Return the (X, Y) coordinate for the center point of the cell that contains the specified text.  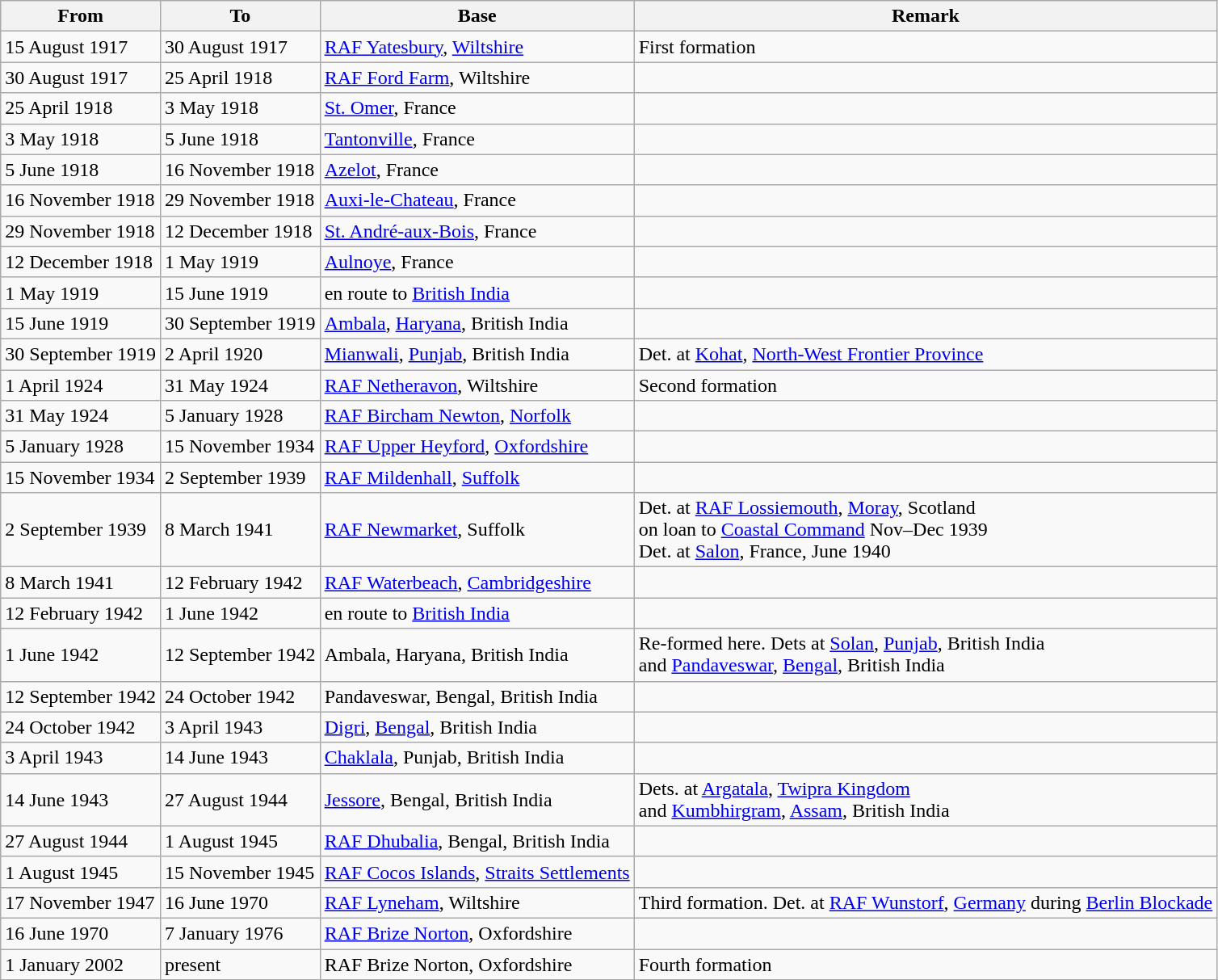
Det. at Kohat, North-West Frontier Province (926, 354)
RAF Ford Farm, Wiltshire (477, 78)
1 April 1924 (81, 385)
Chaklala, Punjab, British India (477, 758)
Dets. at Argatala, Twipra Kingdom and Kumbhirgram, Assam, British India (926, 800)
Det. at RAF Lossiemouth, Moray, Scotland on loan to Coastal Command Nov–Dec 1939 Det. at Salon, France, June 1940 (926, 530)
RAF Netheravon, Wiltshire (477, 385)
Fourth formation (926, 964)
Pandaveswar, Bengal, British India (477, 696)
Re-formed here. Dets at Solan, Punjab, British India and Pandaveswar, Bengal, British India (926, 654)
Digri, Bengal, British India (477, 727)
Azelot, France (477, 170)
RAF Newmarket, Suffolk (477, 530)
Jessore, Bengal, British India (477, 800)
First formation (926, 47)
2 April 1920 (240, 354)
15 November 1945 (240, 872)
Second formation (926, 385)
Tantonville, France (477, 139)
RAF Yatesbury, Wiltshire (477, 47)
7 January 1976 (240, 933)
RAF Lyneham, Wiltshire (477, 902)
RAF Dhubalia, Bengal, British India (477, 841)
RAF Mildenhall, Suffolk (477, 477)
Remark (926, 16)
To (240, 16)
RAF Waterbeach, Cambridgeshire (477, 583)
17 November 1947 (81, 902)
RAF Bircham Newton, Norfolk (477, 416)
Auxi-le-Chateau, France (477, 200)
Mianwali, Punjab, British India (477, 354)
St. André-aux-Bois, France (477, 231)
Base (477, 16)
Third formation. Det. at RAF Wunstorf, Germany during Berlin Blockade (926, 902)
RAF Upper Heyford, Oxfordshire (477, 447)
15 August 1917 (81, 47)
RAF Cocos Islands, Straits Settlements (477, 872)
present (240, 964)
St. Omer, France (477, 108)
1 January 2002 (81, 964)
From (81, 16)
Aulnoye, France (477, 262)
